Locate the cell with the specified text and output its (x, y) center coordinate. 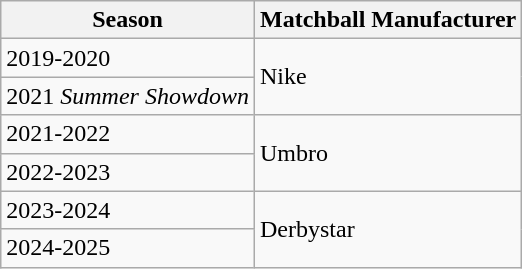
Matchball Manufacturer (388, 20)
2021-2022 (128, 134)
2023-2024 (128, 210)
2024-2025 (128, 248)
Season (128, 20)
Umbro (388, 153)
2021 Summer Showdown (128, 96)
2022-2023 (128, 172)
Nike (388, 77)
Derbystar (388, 229)
2019-2020 (128, 58)
